Provide the [x, y] coordinate of the cell's center where the given text is located.  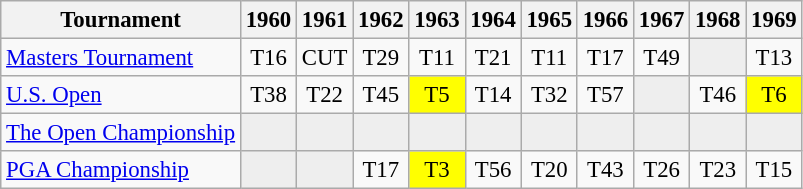
The Open Championship [121, 133]
T15 [774, 170]
1963 [437, 20]
1961 [325, 20]
T49 [661, 58]
T43 [605, 170]
CUT [325, 58]
T45 [381, 95]
T14 [493, 95]
T46 [718, 95]
1960 [268, 20]
T32 [549, 95]
Masters Tournament [121, 58]
1965 [549, 20]
T20 [549, 170]
PGA Championship [121, 170]
1962 [381, 20]
T3 [437, 170]
T22 [325, 95]
T5 [437, 95]
T6 [774, 95]
1968 [718, 20]
T16 [268, 58]
T29 [381, 58]
U.S. Open [121, 95]
1969 [774, 20]
T23 [718, 170]
T21 [493, 58]
Tournament [121, 20]
T57 [605, 95]
T13 [774, 58]
1966 [605, 20]
T26 [661, 170]
T56 [493, 170]
1964 [493, 20]
T38 [268, 95]
1967 [661, 20]
